Find where the given text appears and provide that cell's center as [x, y] coordinate. 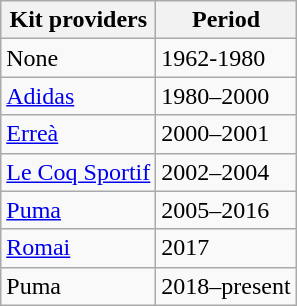
2018–present [226, 286]
2017 [226, 248]
Erreà [78, 134]
None [78, 58]
2005–2016 [226, 210]
1980–2000 [226, 96]
Kit providers [78, 20]
2000–2001 [226, 134]
Le Coq Sportif [78, 172]
2002–2004 [226, 172]
Romai [78, 248]
Period [226, 20]
Adidas [78, 96]
1962-1980 [226, 58]
